Scan for the cell matching the given text and deliver its (X, Y) coordinate at center. 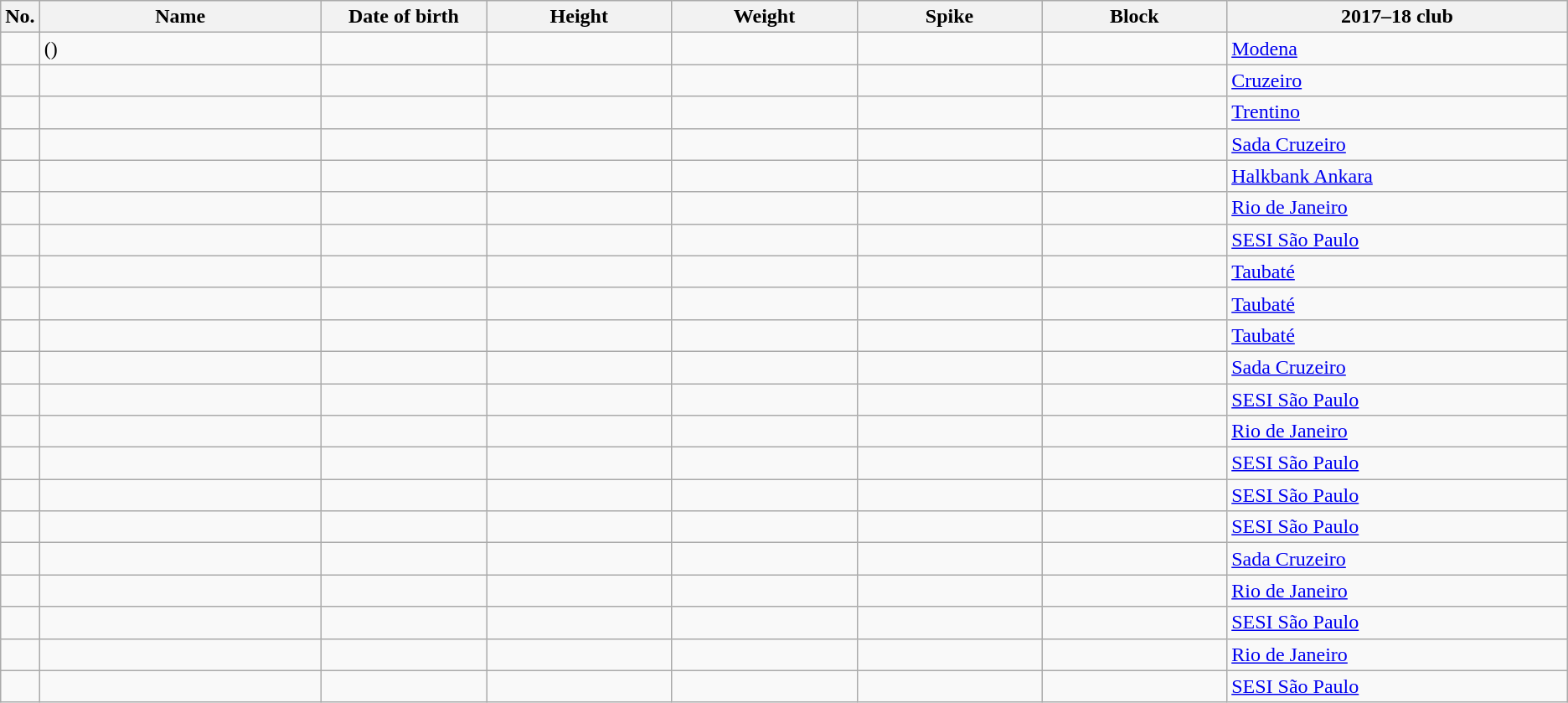
Spike (950, 17)
Weight (764, 17)
Date of birth (404, 17)
Height (580, 17)
No. (20, 17)
Trentino (1397, 112)
Halkbank Ankara (1397, 176)
Modena (1397, 49)
Block (1134, 17)
() (180, 49)
Cruzeiro (1397, 80)
Name (180, 17)
2017–18 club (1397, 17)
